Locate the cell with the specified text and output its (X, Y) center coordinate. 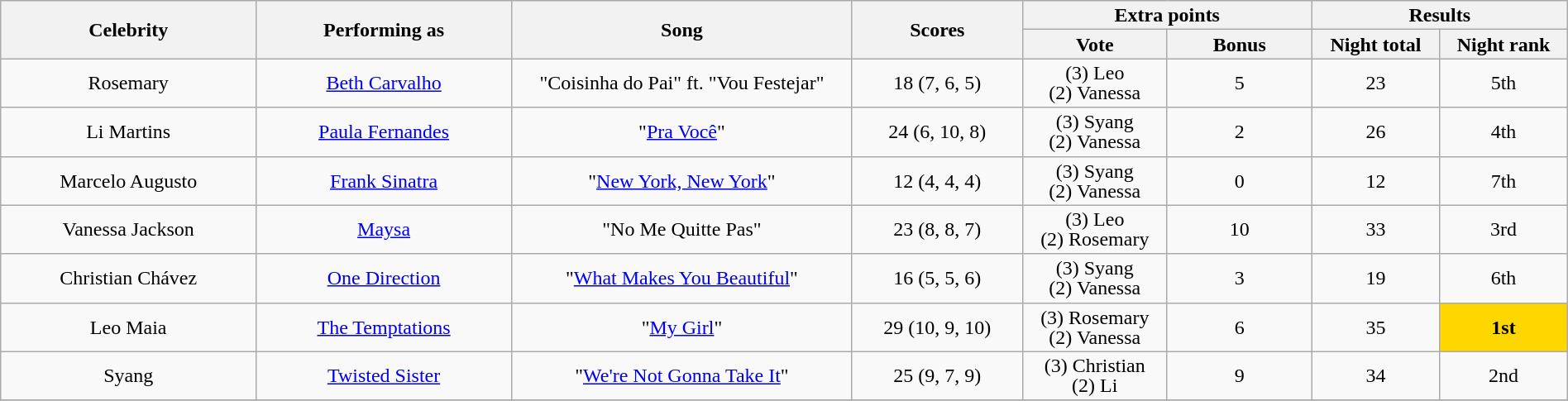
Song (682, 30)
Paula Fernandes (384, 132)
(3) Rosemary(2) Vanessa (1095, 327)
Frank Sinatra (384, 180)
Night total (1375, 45)
23 (8, 8, 7) (937, 230)
3 (1239, 278)
(3) Leo(2) Vanessa (1095, 83)
Bonus (1239, 45)
"New York, New York" (682, 180)
Marcelo Augusto (129, 180)
Results (1439, 15)
"We're Not Gonna Take It" (682, 375)
16 (5, 5, 6) (937, 278)
12 (4, 4, 4) (937, 180)
"My Girl" (682, 327)
26 (1375, 132)
"Coisinha do Pai" ft. "Vou Festejar" (682, 83)
34 (1375, 375)
Vote (1095, 45)
6th (1503, 278)
7th (1503, 180)
25 (9, 7, 9) (937, 375)
12 (1375, 180)
4th (1503, 132)
33 (1375, 230)
Beth Carvalho (384, 83)
5th (1503, 83)
Celebrity (129, 30)
9 (1239, 375)
"No Me Quitte Pas" (682, 230)
6 (1239, 327)
Syang (129, 375)
(3) Leo(2) Rosemary (1095, 230)
10 (1239, 230)
23 (1375, 83)
Extra points (1167, 15)
19 (1375, 278)
24 (6, 10, 8) (937, 132)
Twisted Sister (384, 375)
3rd (1503, 230)
5 (1239, 83)
Night rank (1503, 45)
0 (1239, 180)
29 (10, 9, 10) (937, 327)
The Temptations (384, 327)
Scores (937, 30)
"Pra Você" (682, 132)
Maysa (384, 230)
1st (1503, 327)
Christian Chávez (129, 278)
(3) Christian(2) Li (1095, 375)
Performing as (384, 30)
Vanessa Jackson (129, 230)
Rosemary (129, 83)
Leo Maia (129, 327)
2 (1239, 132)
35 (1375, 327)
"What Makes You Beautiful" (682, 278)
One Direction (384, 278)
18 (7, 6, 5) (937, 83)
Li Martins (129, 132)
2nd (1503, 375)
